Return the (x, y) coordinate for the center point of the cell that contains the specified text.  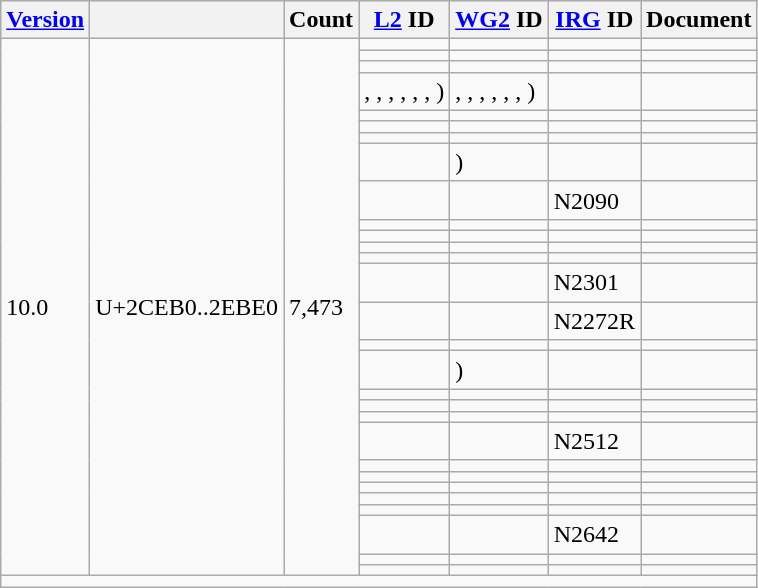
WG2 ID (499, 20)
N2272R (594, 321)
N2301 (594, 283)
N2090 (594, 200)
7,473 (322, 308)
Version (46, 20)
L2 ID (404, 20)
U+2CEB0..2EBE0 (187, 308)
N2512 (594, 441)
Count (322, 20)
10.0 (46, 308)
N2642 (594, 534)
Document (699, 20)
IRG ID (594, 20)
